Output the [X, Y] coordinate of the center of the cell containing the given text.  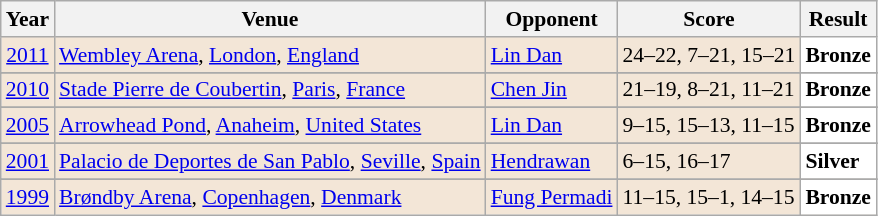
2005 [28, 126]
1999 [28, 197]
Chen Jin [552, 90]
Result [838, 19]
Arrowhead Pond, Anaheim, United States [270, 126]
2010 [28, 90]
Score [710, 19]
6–15, 16–17 [710, 162]
Stade Pierre de Coubertin, Paris, France [270, 90]
24–22, 7–21, 15–21 [710, 55]
11–15, 15–1, 14–15 [710, 197]
2001 [28, 162]
Palacio de Deportes de San Pablo, Seville, Spain [270, 162]
Brøndby Arena, Copenhagen, Denmark [270, 197]
21–19, 8–21, 11–21 [710, 90]
Venue [270, 19]
Wembley Arena, London, England [270, 55]
Opponent [552, 19]
Silver [838, 162]
9–15, 15–13, 11–15 [710, 126]
Fung Permadi [552, 197]
Year [28, 19]
Hendrawan [552, 162]
2011 [28, 55]
